Search for the cell housing the specified text and yield its [x, y] center coordinate. 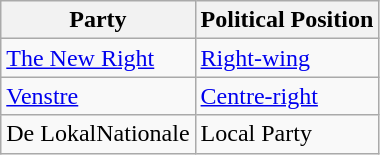
Party [98, 20]
De LokalNationale [98, 134]
Local Party [287, 134]
Right-wing [287, 58]
Centre-right [287, 96]
Venstre [98, 96]
Political Position [287, 20]
The New Right [98, 58]
